Return the [X, Y] coordinate for the center point of the cell that contains the specified text.  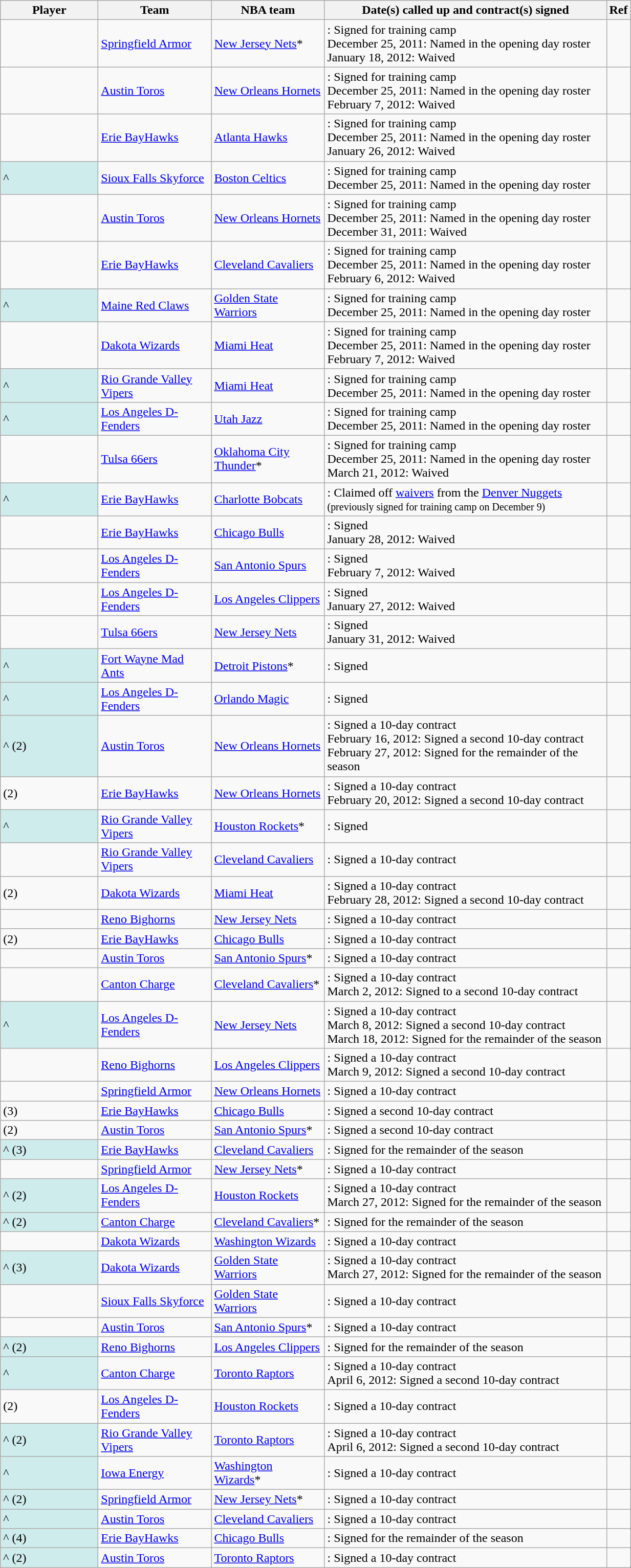
NBA team [268, 10]
: Signed for training campDecember 25, 2011: Named in the opening day rosterMarch 21, 2012: Waived [466, 459]
: Signed a 10-day contractMarch 2, 2012: Signed to a second 10-day contract [466, 984]
Washington Wizards [268, 1241]
: SignedJanuary 31, 2012: Waived [466, 632]
Team [155, 10]
Boston Celtics [268, 178]
Ref [618, 10]
San Antonio Spurs [268, 566]
: SignedJanuary 28, 2012: Waived [466, 533]
: Signed a 10-day contractMarch 9, 2012: Signed a second 10-day contract [466, 1065]
Player [49, 10]
: SignedFebruary 7, 2012: Waived [466, 566]
: Claimed off waivers from the Denver Nuggets (previously signed for training camp on December 9) [466, 499]
Oklahoma City Thunder* [268, 459]
Houston Rockets* [268, 826]
Utah Jazz [268, 418]
Fort Wayne Mad Ants [155, 666]
: Signed a 10-day contractMarch 8, 2012: Signed a second 10-day contractMarch 18, 2012: Signed for the remainder of the season [466, 1025]
Date(s) called up and contract(s) signed [466, 10]
Washington Wizards* [268, 1473]
Orlando Magic [268, 699]
Charlotte Bobcats [268, 499]
: SignedJanuary 27, 2012: Waived [466, 599]
: Signed for training campDecember 25, 2011: Named in the opening day rosterDecember 31, 2011: Waived [466, 218]
: Signed a 10-day contractFebruary 20, 2012: Signed a second 10-day contract [466, 793]
Detroit Pistons* [268, 666]
Maine Red Claws [155, 305]
Atlanta Hawks [268, 138]
(3) [49, 1111]
: Signed for training campDecember 25, 2011: Named in the opening day rosterFebruary 6, 2012: Waived [466, 265]
: Signed for training campDecember 25, 2011: Named in the opening day rosterJanuary 18, 2012: Waived [466, 43]
Iowa Energy [155, 1473]
^ (4) [49, 1538]
: Signed a 10-day contractFebruary 28, 2012: Signed a second 10-day contract [466, 893]
: Signed for training campDecember 25, 2011: Named in the opening day rosterJanuary 26, 2012: Waived [466, 138]
: Signed a 10-day contractFebruary 16, 2012: Signed a second 10-day contractFebruary 27, 2012: Signed for the remainder of the season [466, 746]
